Capture the cell that displays the provided text and extract its [X, Y] central coordinate. 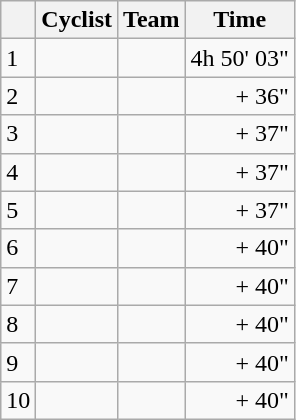
3 [18, 134]
Team [152, 20]
2 [18, 96]
+ 36" [240, 96]
1 [18, 58]
5 [18, 210]
7 [18, 286]
Time [240, 20]
Cyclist [77, 20]
10 [18, 400]
4h 50' 03" [240, 58]
8 [18, 324]
9 [18, 362]
4 [18, 172]
6 [18, 248]
